From the cell containing the given text, extract its center point as (X, Y) coordinate. 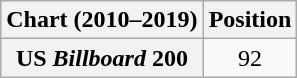
Position (250, 20)
US Billboard 200 (102, 58)
92 (250, 58)
Chart (2010–2019) (102, 20)
